Pinpoint the cell where the given text exists, returning its [X, Y] midpoint coordinate. 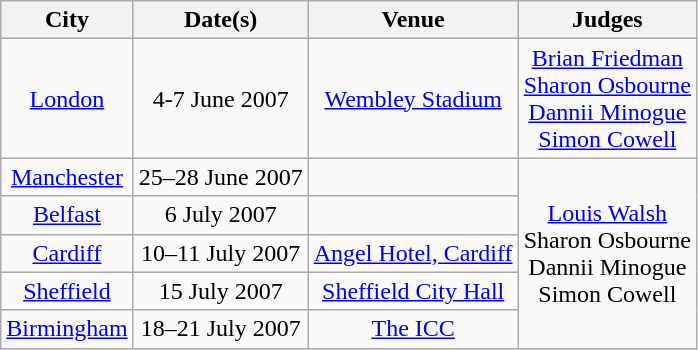
Brian FriedmanSharon OsbourneDannii MinogueSimon Cowell [607, 98]
Belfast [67, 215]
London [67, 98]
18–21 July 2007 [220, 329]
4-7 June 2007 [220, 98]
25–28 June 2007 [220, 177]
Venue [413, 20]
Cardiff [67, 253]
The ICC [413, 329]
Sheffield City Hall [413, 291]
Wembley Stadium [413, 98]
Birmingham [67, 329]
Angel Hotel, Cardiff [413, 253]
Louis WalshSharon OsbourneDannii MinogueSimon Cowell [607, 253]
Judges [607, 20]
Date(s) [220, 20]
City [67, 20]
10–11 July 2007 [220, 253]
Sheffield [67, 291]
Manchester [67, 177]
15 July 2007 [220, 291]
6 July 2007 [220, 215]
